Pinpoint the cell where the given text exists, returning its [X, Y] midpoint coordinate. 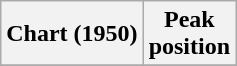
Peakposition [189, 34]
Chart (1950) [72, 34]
